For the text-containing cell, return its midpoint in [X, Y] coordinate format. 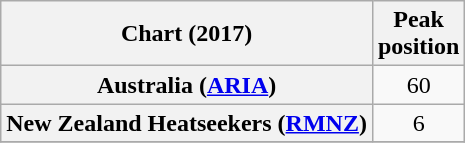
60 [418, 85]
New Zealand Heatseekers (RMNZ) [187, 123]
Australia (ARIA) [187, 85]
Chart (2017) [187, 34]
Peak position [418, 34]
6 [418, 123]
